Identify which cell holds the provided text, then report its (X, Y) central coordinate. 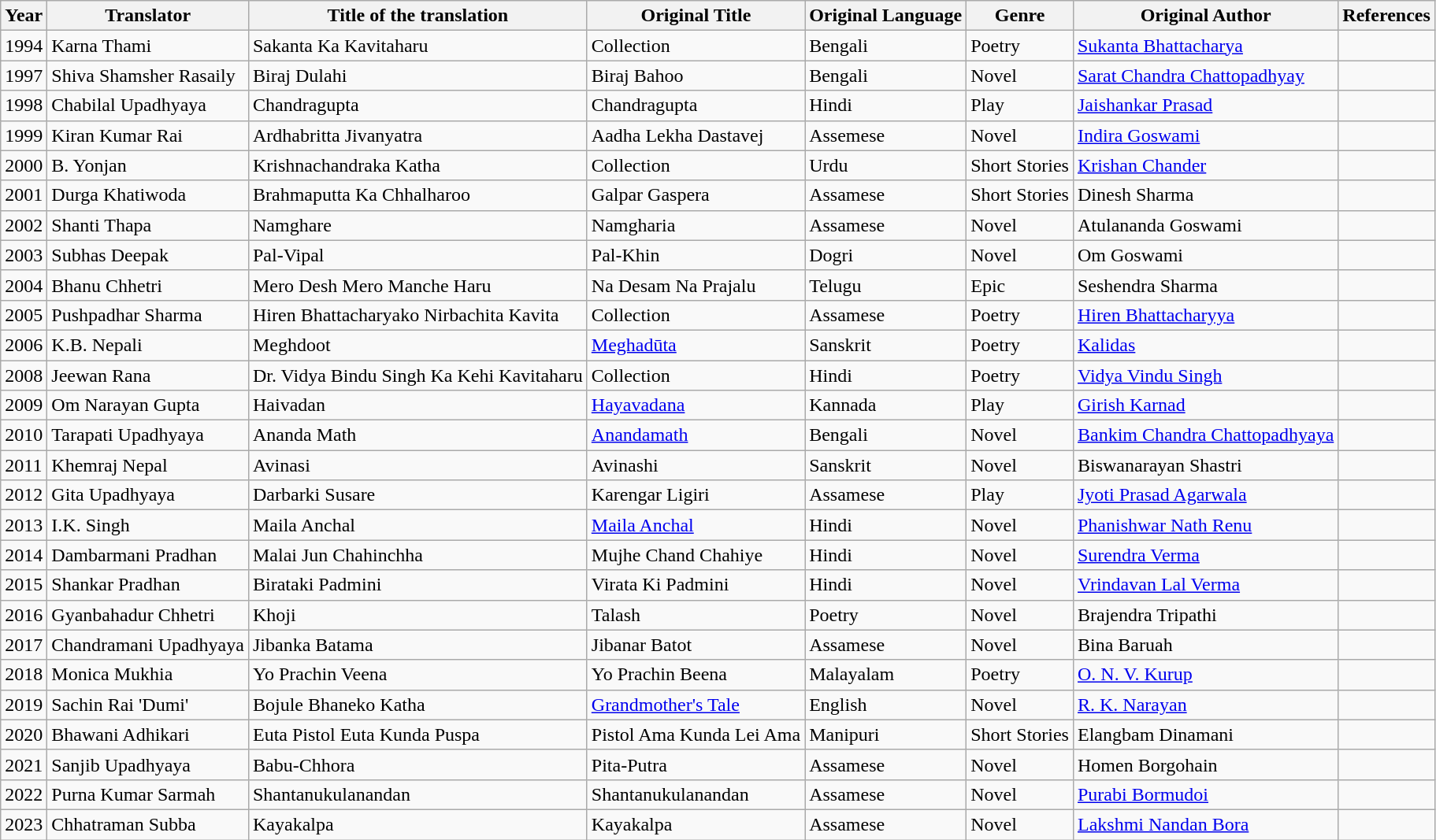
Hayavadana (696, 405)
Brajendra Tripathi (1205, 615)
Biswanarayan Shastri (1205, 465)
1994 (24, 46)
Pita-Putra (696, 764)
Gyanbahadur Chhetri (148, 615)
Pushpadhar Sharma (148, 315)
Telugu (885, 285)
Birataki Padmini (417, 585)
Vrindavan Lal Verma (1205, 585)
2013 (24, 525)
Biraj Bahoo (696, 76)
2006 (24, 345)
Virata Ki Padmini (696, 585)
B. Yonjan (148, 165)
Shanti Thapa (148, 225)
Shiva Shamsher Rasaily (148, 76)
Dr. Vidya Bindu Singh Ka Kehi Kavitaharu (417, 376)
Purna Kumar Sarmah (148, 794)
2016 (24, 615)
Mujhe Chand Chahiye (696, 555)
2020 (24, 735)
Brahmaputta Ka Chhalharoo (417, 195)
2009 (24, 405)
Grandmother's Tale (696, 705)
Kiran Kumar Rai (148, 135)
Tarapati Upadhyaya (148, 435)
Urdu (885, 165)
2004 (24, 285)
Om Goswami (1205, 255)
Ardhabritta Jivanyatra (417, 135)
Chabilal Upadhyaya (148, 105)
Khoji (417, 615)
R. K. Narayan (1205, 705)
Bhawani Adhikari (148, 735)
Atulananda Goswami (1205, 225)
2011 (24, 465)
Translator (148, 16)
Haivadan (417, 405)
2017 (24, 645)
I.K. Singh (148, 525)
2010 (24, 435)
Meghdoot (417, 345)
Darbarki Susare (417, 495)
2012 (24, 495)
Monica Mukhia (148, 675)
Pistol Ama Kunda Lei Ama (696, 735)
2015 (24, 585)
2001 (24, 195)
Avinashi (696, 465)
Jyoti Prasad Agarwala (1205, 495)
Avinasi (417, 465)
Girish Karnad (1205, 405)
Namghare (417, 225)
2021 (24, 764)
Durga Khatiwoda (148, 195)
References (1386, 16)
Dogri (885, 255)
Phanishwar Nath Renu (1205, 525)
1999 (24, 135)
Mero Desh Mero Manche Haru (417, 285)
Gita Upadhyaya (148, 495)
Title of the translation (417, 16)
Year (24, 16)
Namgharia (696, 225)
2000 (24, 165)
Pal-Khin (696, 255)
Krishnachandraka Katha (417, 165)
Jeewan Rana (148, 376)
Sarat Chandra Chattopadhyay (1205, 76)
Yo Prachin Veena (417, 675)
Ananda Math (417, 435)
Seshendra Sharma (1205, 285)
Na Desam Na Prajalu (696, 285)
English (885, 705)
1998 (24, 105)
Dinesh Sharma (1205, 195)
Kannada (885, 405)
Sanjib Upadhyaya (148, 764)
Kalidas (1205, 345)
Jibanka Batama (417, 645)
Bojule Bhaneko Katha (417, 705)
Vidya Vindu Singh (1205, 376)
Chandramani Upadhyaya (148, 645)
Epic (1020, 285)
Hiren Bhattacharyako Nirbachita Kavita (417, 315)
Purabi Bormudoi (1205, 794)
2023 (24, 824)
Manipuri (885, 735)
Homen Borgohain (1205, 764)
1997 (24, 76)
2008 (24, 376)
2005 (24, 315)
Sukanta Bhattacharya (1205, 46)
Subhas Deepak (148, 255)
Pal-Vipal (417, 255)
Yo Prachin Beena (696, 675)
Aadha Lekha Dastavej (696, 135)
Assemese (885, 135)
Jibanar Batot (696, 645)
Chhatraman Subba (148, 824)
Babu-Chhora (417, 764)
Dambarmani Pradhan (148, 555)
Krishan Chander (1205, 165)
Karna Thami (148, 46)
Sakanta Ka Kavitaharu (417, 46)
Om Narayan Gupta (148, 405)
2003 (24, 255)
2002 (24, 225)
Original Title (696, 16)
Original Author (1205, 16)
Anandamath (696, 435)
Lakshmi Nandan Bora (1205, 824)
2022 (24, 794)
Jaishankar Prasad (1205, 105)
Talash (696, 615)
Biraj Dulahi (417, 76)
Genre (1020, 16)
Meghadūta (696, 345)
Bhanu Chhetri (148, 285)
2018 (24, 675)
Malai Jun Chahinchha (417, 555)
Khemraj Nepal (148, 465)
Bankim Chandra Chattopadhyaya (1205, 435)
2019 (24, 705)
Hiren Bhattacharyya (1205, 315)
Surendra Verma (1205, 555)
Galpar Gaspera (696, 195)
2014 (24, 555)
Original Language (885, 16)
Shankar Pradhan (148, 585)
Euta Pistol Euta Kunda Puspa (417, 735)
Indira Goswami (1205, 135)
Malayalam (885, 675)
Elangbam Dinamani (1205, 735)
Bina Baruah (1205, 645)
K.B. Nepali (148, 345)
Sachin Rai 'Dumi' (148, 705)
O. N. V. Kurup (1205, 675)
Karengar Ligiri (696, 495)
